Pinpoint the cell where the given text exists, returning its [x, y] midpoint coordinate. 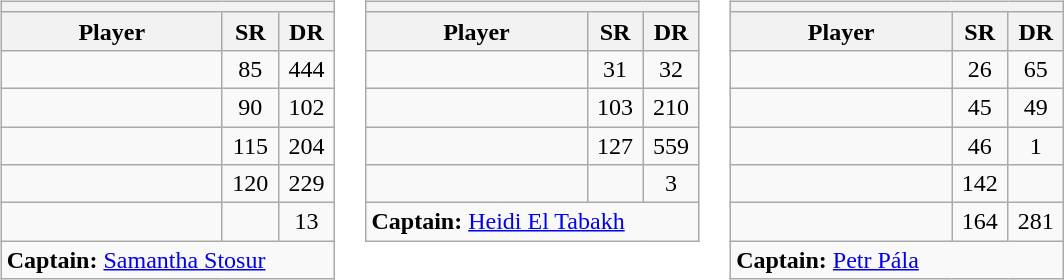
210 [671, 107]
142 [980, 184]
45 [980, 107]
444 [306, 69]
1 [1036, 145]
102 [306, 107]
31 [615, 69]
120 [250, 184]
115 [250, 145]
46 [980, 145]
65 [1036, 69]
49 [1036, 107]
127 [615, 145]
32 [671, 69]
229 [306, 184]
Captain: Samantha Stosur [168, 260]
90 [250, 107]
3 [671, 184]
13 [306, 222]
26 [980, 69]
559 [671, 145]
Captain: Heidi El Tabakh [532, 222]
281 [1036, 222]
85 [250, 69]
Captain: Petr Pála [898, 260]
164 [980, 222]
204 [306, 145]
103 [615, 107]
